Extract the (x, y) coordinate from the center of the cell holding the provided text.  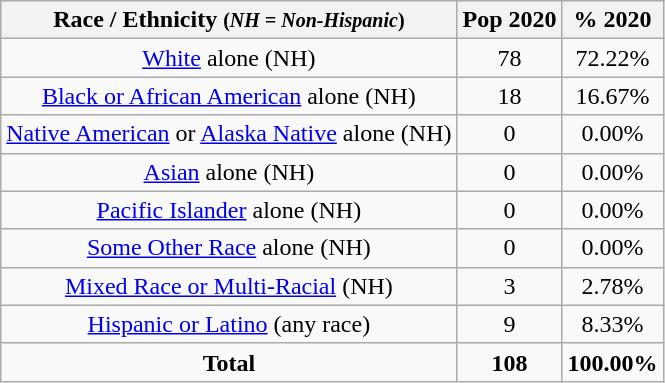
100.00% (612, 362)
% 2020 (612, 20)
Hispanic or Latino (any race) (229, 324)
Native American or Alaska Native alone (NH) (229, 134)
2.78% (612, 286)
108 (510, 362)
9 (510, 324)
18 (510, 96)
Black or African American alone (NH) (229, 96)
Mixed Race or Multi-Racial (NH) (229, 286)
8.33% (612, 324)
16.67% (612, 96)
78 (510, 58)
Asian alone (NH) (229, 172)
Race / Ethnicity (NH = Non-Hispanic) (229, 20)
Pop 2020 (510, 20)
72.22% (612, 58)
Pacific Islander alone (NH) (229, 210)
3 (510, 286)
White alone (NH) (229, 58)
Some Other Race alone (NH) (229, 248)
Total (229, 362)
